Pinpoint the cell where the given text exists, returning its (x, y) midpoint coordinate. 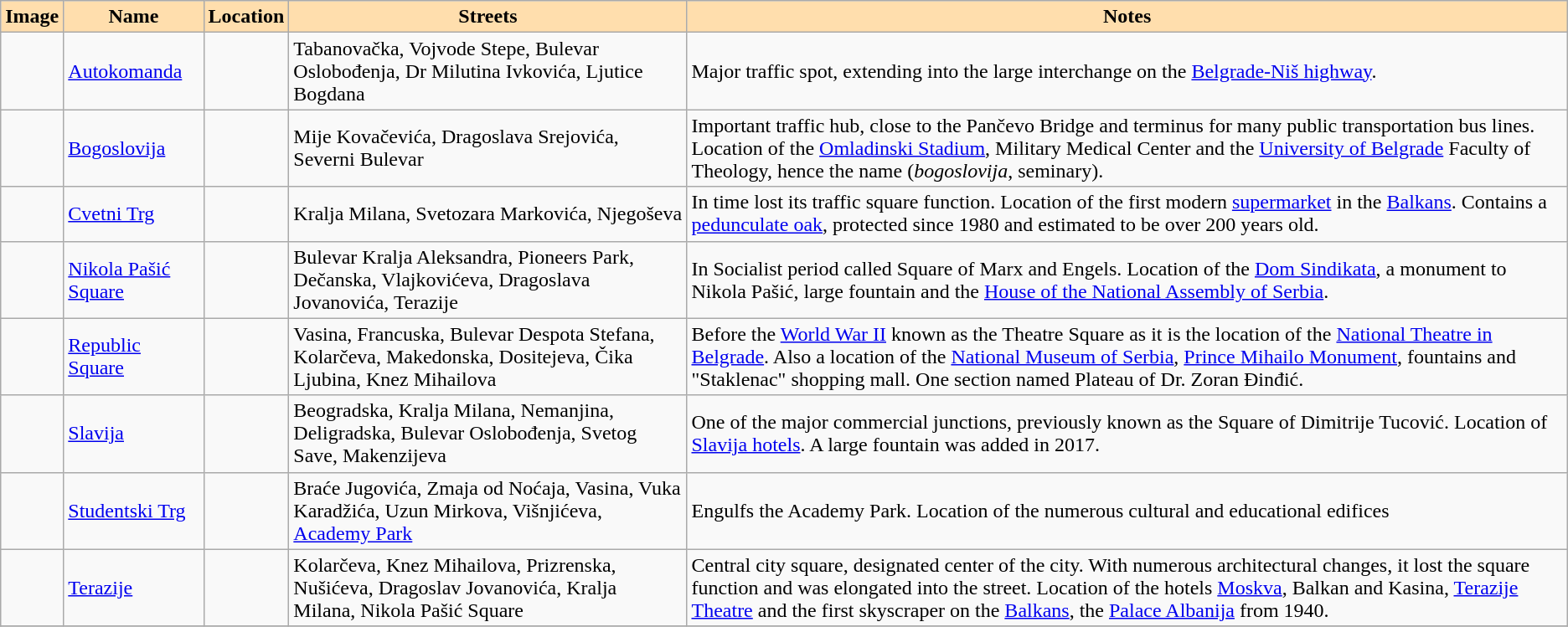
Studentski Trg (134, 511)
Mije Kovačevića, Dragoslava Srejovića, Severni Bulevar (487, 148)
Braće Jugovića, Zmaja od Noćaja, Vasina, Vuka Karadžića, Uzun Mirkova, Višnjićeva, Academy Park (487, 511)
Vasina, Francuska, Bulevar Despota Stefana, Kolarčeva, Makedonska, Dositejeva, Čika Ljubina, Knez Mihailova (487, 357)
Engulfs the Academy Park. Location of the numerous cultural and educational edifices (1127, 511)
Major traffic spot, extending into the large interchange on the Belgrade-Niš highway. (1127, 71)
Cvetni Trg (134, 214)
Tabanovačka, Vojvode Stepe, Bulevar Oslobođenja, Dr Milutina Ivkovića, Ljutice Bogdana (487, 71)
Image (32, 17)
Nikola Pašić Square (134, 280)
Autokomanda (134, 71)
Beogradska, Kralja Milana, Nemanjina, Deligradska, Bulevar Oslobođenja, Svetog Save, Makenzijeva (487, 434)
Location (246, 17)
Streets (487, 17)
Terazije (134, 588)
Slavija (134, 434)
Notes (1127, 17)
Kolarčeva, Knez Mihailova, Prizrenska, Nušićeva, Dragoslav Jovanovića, Kralja Milana, Nikola Pašić Square (487, 588)
Kralja Milana, Svetozara Markovića, Njegoševa (487, 214)
Name (134, 17)
Bulevar Kralja Aleksandra, Pioneers Park, Dečanska, Vlajkovićeva, Dragoslava Jovanovića, Terazije (487, 280)
Bogoslovija (134, 148)
Republic Square (134, 357)
